From the cell containing the given text, extract its center point as [X, Y] coordinate. 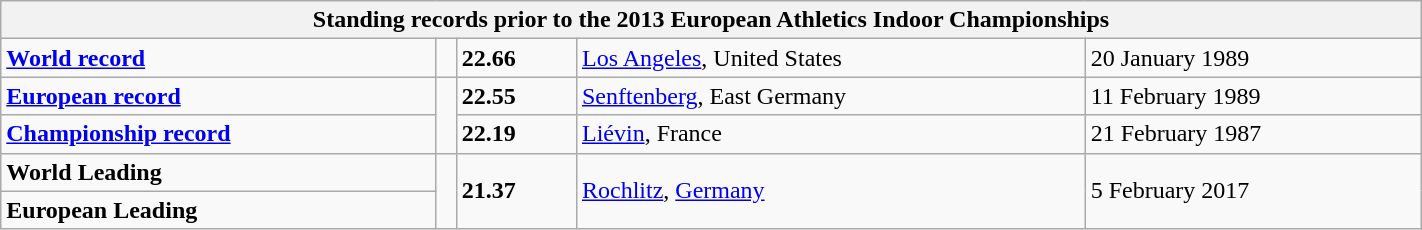
World record [218, 58]
5 February 2017 [1253, 191]
11 February 1989 [1253, 96]
20 January 1989 [1253, 58]
Senftenberg, East Germany [830, 96]
21.37 [516, 191]
World Leading [218, 172]
22.55 [516, 96]
European record [218, 96]
21 February 1987 [1253, 134]
Rochlitz, Germany [830, 191]
European Leading [218, 210]
22.19 [516, 134]
Standing records prior to the 2013 European Athletics Indoor Championships [711, 20]
Liévin, France [830, 134]
Championship record [218, 134]
Los Angeles, United States [830, 58]
22.66 [516, 58]
